Find where the given text appears and provide that cell's center as (X, Y) coordinate. 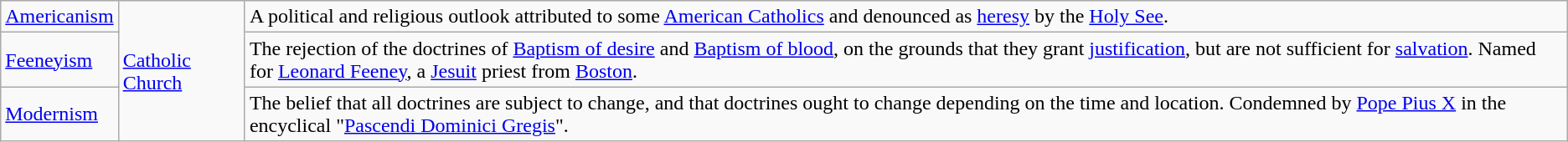
Catholic Church (181, 71)
Feeneyism (59, 60)
Modernism (59, 114)
Americanism (59, 17)
A political and religious outlook attributed to some American Catholics and denounced as heresy by the Holy See. (906, 17)
